Pinpoint the cell where the given text exists, returning its (x, y) midpoint coordinate. 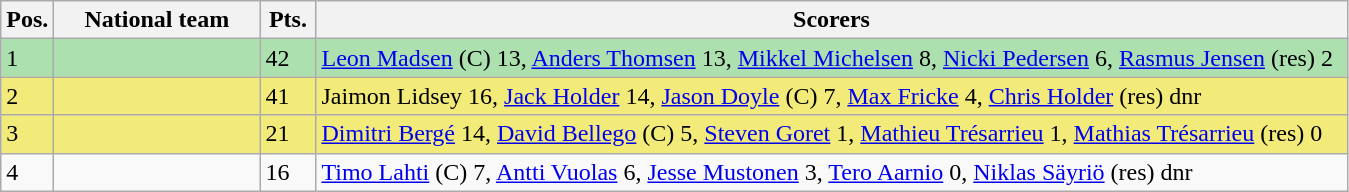
41 (288, 96)
Scorers (832, 20)
Leon Madsen (C) 13, Anders Thomsen 13, Mikkel Michelsen 8, Nicki Pedersen 6, Rasmus Jensen (res) 2 (832, 58)
3 (28, 134)
Jaimon Lidsey 16, Jack Holder 14, Jason Doyle (C) 7, Max Fricke 4, Chris Holder (res) dnr (832, 96)
Pts. (288, 20)
42 (288, 58)
2 (28, 96)
16 (288, 172)
National team (157, 20)
4 (28, 172)
Dimitri Bergé 14, David Bellego (C) 5, Steven Goret 1, Mathieu Trésarrieu 1, Mathias Trésarrieu (res) 0 (832, 134)
21 (288, 134)
Pos. (28, 20)
Timo Lahti (C) 7, Antti Vuolas 6, Jesse Mustonen 3, Tero Aarnio 0, Niklas Säyriö (res) dnr (832, 172)
1 (28, 58)
